Determine the (x, y) coordinate at the center of the cell enclosing the given text.  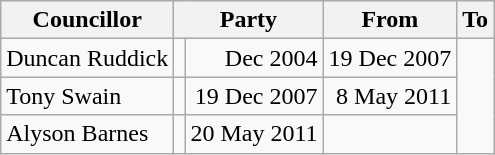
20 May 2011 (254, 134)
Dec 2004 (254, 58)
Party (248, 20)
From (390, 20)
Councillor (88, 20)
Alyson Barnes (88, 134)
To (476, 20)
Tony Swain (88, 96)
Duncan Ruddick (88, 58)
8 May 2011 (390, 96)
